Capture the cell that displays the provided text and extract its (X, Y) central coordinate. 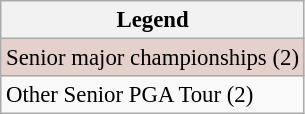
Senior major championships (2) (153, 58)
Legend (153, 20)
Other Senior PGA Tour (2) (153, 95)
